Return the (x, y) coordinate for the center point of the cell that contains the specified text.  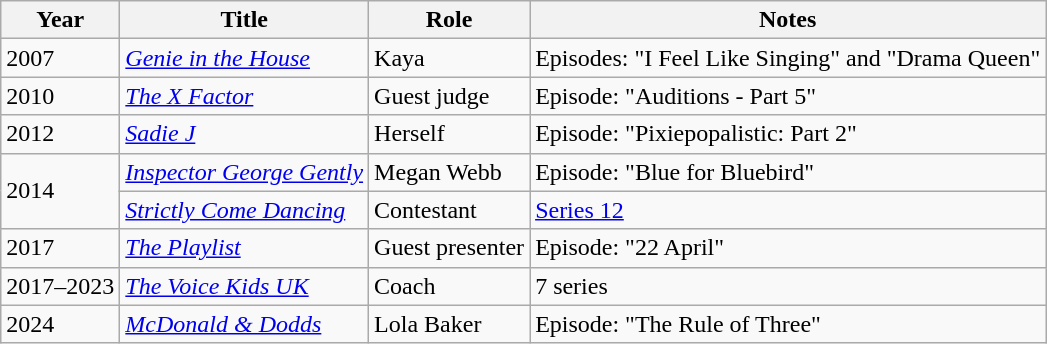
Coach (450, 286)
Kaya (450, 58)
Series 12 (788, 210)
2024 (60, 324)
Herself (450, 134)
The X Factor (244, 96)
Strictly Come Dancing (244, 210)
Inspector George Gently (244, 172)
Episode: "22 April" (788, 248)
2017 (60, 248)
2010 (60, 96)
Title (244, 20)
Lola Baker (450, 324)
Megan Webb (450, 172)
Episodes: "I Feel Like Singing" and "Drama Queen" (788, 58)
2012 (60, 134)
Genie in the House (244, 58)
Guest presenter (450, 248)
Sadie J (244, 134)
The Voice Kids UK (244, 286)
2007 (60, 58)
The Playlist (244, 248)
2014 (60, 191)
Guest judge (450, 96)
Episode: "Auditions - Part 5" (788, 96)
Year (60, 20)
2017–2023 (60, 286)
7 series (788, 286)
Episode: "The Rule of Three" (788, 324)
Contestant (450, 210)
Episode: "Blue for Bluebird" (788, 172)
Notes (788, 20)
McDonald & Dodds (244, 324)
Episode: "Pixiepopalistic: Part 2" (788, 134)
Role (450, 20)
